Detect which cell encompasses the target text, then output its (x, y) center coordinate. 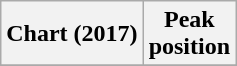
Peakposition (189, 34)
Chart (2017) (72, 34)
